Identify which cell holds the provided text, then report its (x, y) central coordinate. 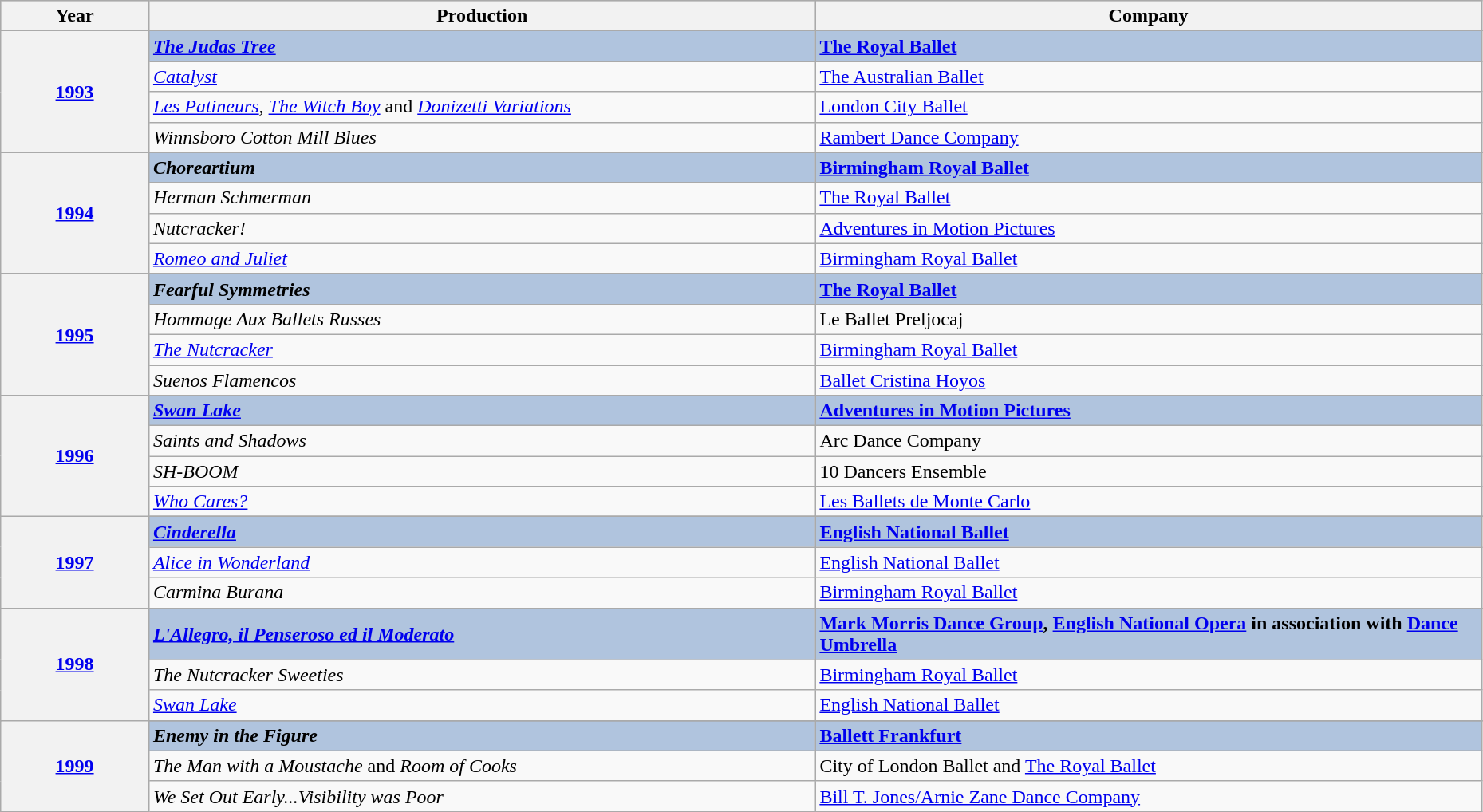
The Judas Tree (482, 46)
Les Patineurs, The Witch Boy and Donizetti Variations (482, 107)
1998 (75, 664)
Le Ballet Preljocaj (1149, 319)
SH-BOOM (482, 471)
Hommage Aux Ballets Russes (482, 319)
Ballet Cristina Hoyos (1149, 380)
The Nutcracker Sweeties (482, 675)
Production (482, 16)
Alice in Wonderland (482, 562)
Les Ballets de Monte Carlo (1149, 502)
The Man with a Moustache and Room of Cooks (482, 766)
10 Dancers Ensemble (1149, 471)
Herman Schmerman (482, 198)
Catalyst (482, 77)
Carmina Burana (482, 593)
Choreartium (482, 168)
1994 (75, 213)
Enemy in the Figure (482, 735)
Rambert Dance Company (1149, 137)
Bill T. Jones/Arnie Zane Dance Company (1149, 796)
1993 (75, 92)
L'Allegro, il Penseroso ed il Moderato (482, 633)
We Set Out Early...Visibility was Poor (482, 796)
City of London Ballet and The Royal Ballet (1149, 766)
Cinderella (482, 532)
Nutcracker! (482, 228)
Company (1149, 16)
Romeo and Juliet (482, 258)
Mark Morris Dance Group, English National Opera in association with Dance Umbrella (1149, 633)
Year (75, 16)
Arc Dance Company (1149, 441)
Winnsboro Cotton Mill Blues (482, 137)
Who Cares? (482, 502)
Saints and Shadows (482, 441)
London City Ballet (1149, 107)
Fearful Symmetries (482, 289)
1997 (75, 562)
1999 (75, 766)
Suenos Flamencos (482, 380)
1996 (75, 456)
Ballett Frankfurt (1149, 735)
1995 (75, 334)
The Nutcracker (482, 349)
The Australian Ballet (1149, 77)
